Pinpoint the cell where the given text exists, returning its (X, Y) midpoint coordinate. 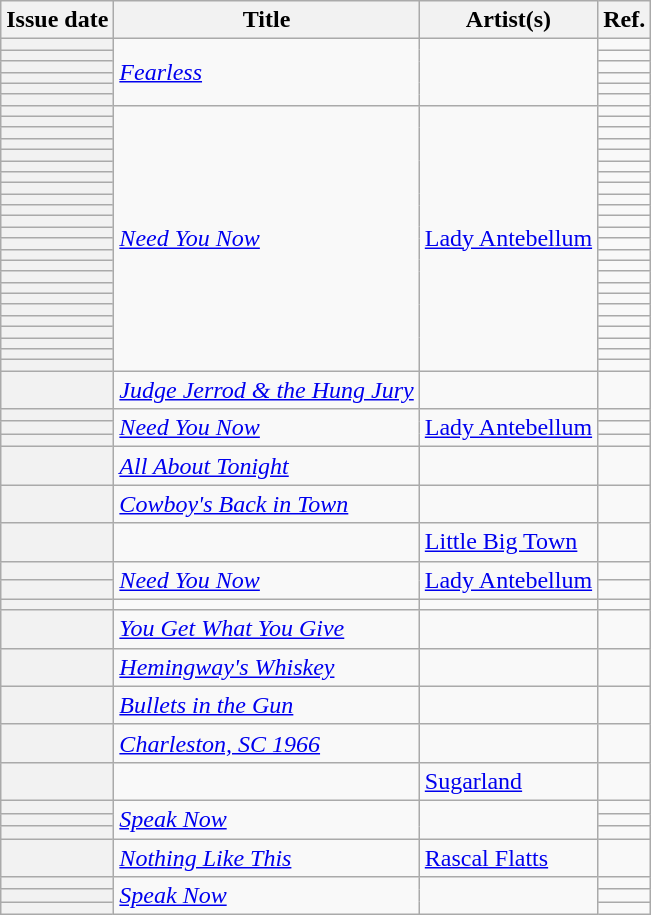
Judge Jerrod & the Hung Jury (266, 390)
Cowboy's Back in Town (266, 504)
Charleston, SC 1966 (266, 743)
Nothing Like This (266, 857)
Bullets in the Gun (266, 705)
Fearless (266, 72)
Rascal Flatts (508, 857)
Artist(s) (508, 20)
All About Tonight (266, 466)
Ref. (624, 20)
Title (266, 20)
You Get What You Give (266, 629)
Hemingway's Whiskey (266, 667)
Issue date (58, 20)
Sugarland (508, 781)
Little Big Town (508, 542)
